Provide the (X, Y) coordinate of the cell's center where the given text is located.  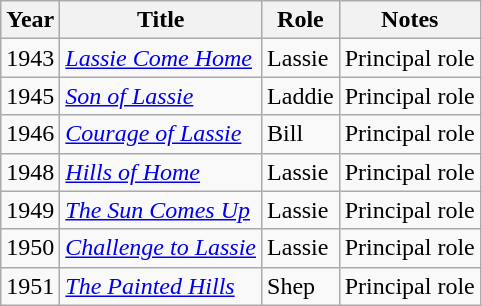
Lassie Come Home (161, 58)
Year (30, 20)
1950 (30, 248)
1943 (30, 58)
Title (161, 20)
1948 (30, 172)
The Painted Hills (161, 286)
1946 (30, 134)
Laddie (301, 96)
Shep (301, 286)
1945 (30, 96)
Challenge to Lassie (161, 248)
1951 (30, 286)
Hills of Home (161, 172)
The Sun Comes Up (161, 210)
1949 (30, 210)
Son of Lassie (161, 96)
Role (301, 20)
Courage of Lassie (161, 134)
Notes (410, 20)
Bill (301, 134)
